Search for the cell housing the specified text and yield its (x, y) center coordinate. 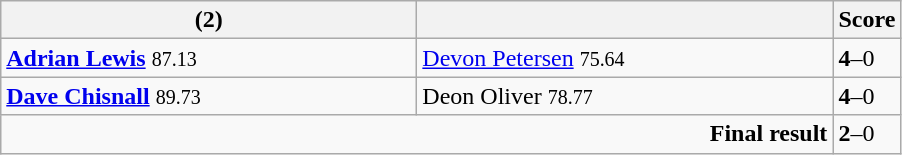
Score (867, 20)
Adrian Lewis 87.13 (209, 58)
(2) (209, 20)
Devon Petersen 75.64 (625, 58)
2–0 (867, 134)
Final result (417, 134)
Deon Oliver 78.77 (625, 96)
Dave Chisnall 89.73 (209, 96)
